Pinpoint the cell where the given text exists, returning its (x, y) midpoint coordinate. 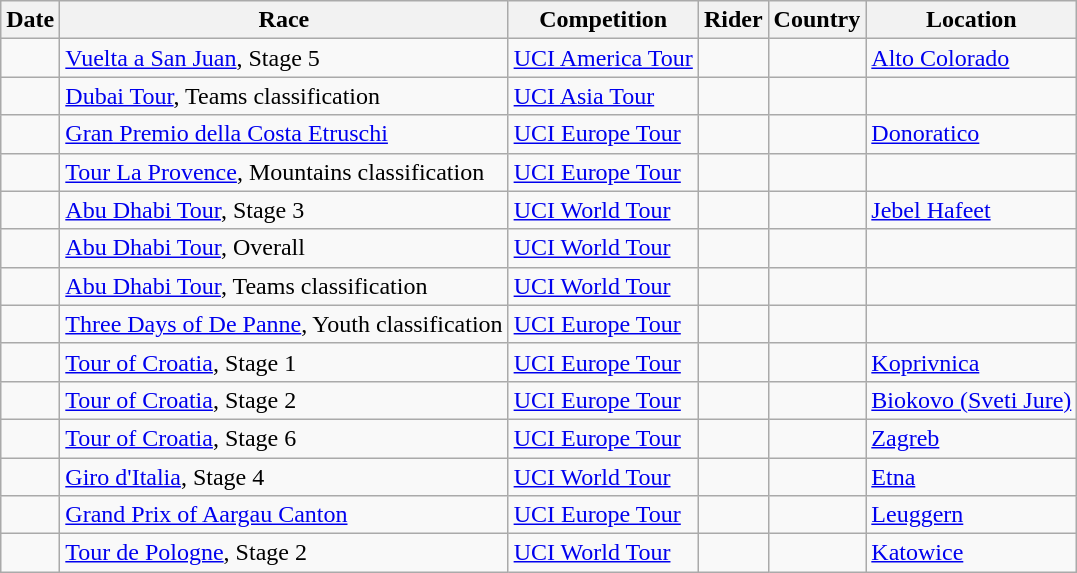
Country (817, 20)
Race (284, 20)
Donoratico (972, 134)
Abu Dhabi Tour, Teams classification (284, 286)
Competition (603, 20)
Alto Colorado (972, 58)
UCI America Tour (603, 58)
Tour La Provence, Mountains classification (284, 172)
UCI Asia Tour (603, 96)
Katowice (972, 553)
Biokovo (Sveti Jure) (972, 400)
Tour of Croatia, Stage 2 (284, 400)
Tour of Croatia, Stage 1 (284, 362)
Date (30, 20)
Grand Prix of Aargau Canton (284, 515)
Gran Premio della Costa Etruschi (284, 134)
Vuelta a San Juan, Stage 5 (284, 58)
Zagreb (972, 438)
Rider (733, 20)
Three Days of De Panne, Youth classification (284, 324)
Giro d'Italia, Stage 4 (284, 477)
Location (972, 20)
Dubai Tour, Teams classification (284, 96)
Koprivnica (972, 362)
Leuggern (972, 515)
Abu Dhabi Tour, Stage 3 (284, 210)
Tour de Pologne, Stage 2 (284, 553)
Jebel Hafeet (972, 210)
Tour of Croatia, Stage 6 (284, 438)
Abu Dhabi Tour, Overall (284, 248)
Etna (972, 477)
